Return the (x, y) coordinate for the center point of the cell that contains the specified text.  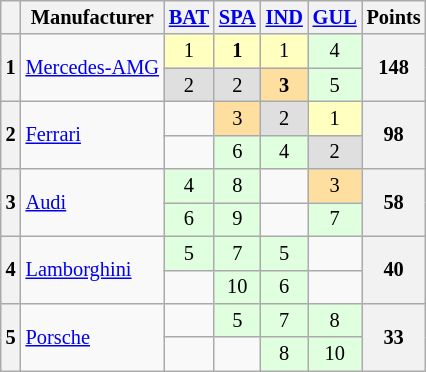
98 (394, 134)
IND (284, 17)
Porsche (92, 336)
SPA (238, 17)
58 (394, 202)
40 (394, 270)
33 (394, 336)
Audi (92, 202)
Lamborghini (92, 270)
Points (394, 17)
9 (238, 219)
Manufacturer (92, 17)
BAT (189, 17)
Mercedes-AMG (92, 68)
Ferrari (92, 134)
148 (394, 68)
GUL (335, 17)
